Extract the (X, Y) coordinate from the center of the cell holding the provided text.  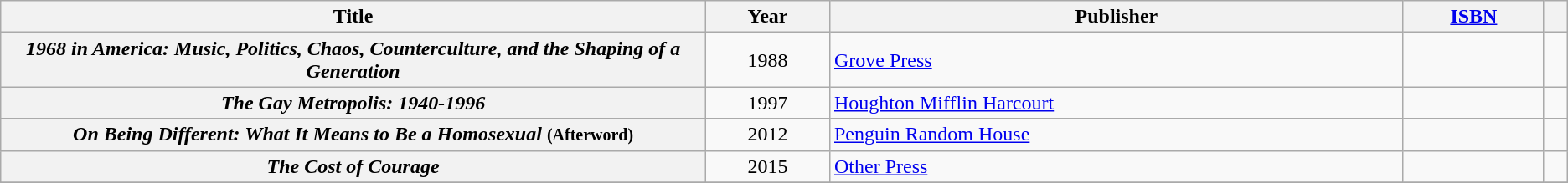
The Gay Metropolis: 1940-1996 (353, 103)
2012 (767, 135)
Year (767, 17)
On Being Different: What It Means to Be a Homosexual (Afterword) (353, 135)
Grove Press (1116, 60)
Penguin Random House (1116, 135)
1968 in America: Music, Politics, Chaos, Counterculture, and the Shaping of a Generation (353, 60)
Publisher (1116, 17)
Title (353, 17)
Other Press (1116, 166)
The Cost of Courage (353, 166)
1988 (767, 60)
2015 (767, 166)
ISBN (1473, 17)
1997 (767, 103)
Houghton Mifflin Harcourt (1116, 103)
